Determine the [X, Y] coordinate at the center of the cell enclosing the given text.  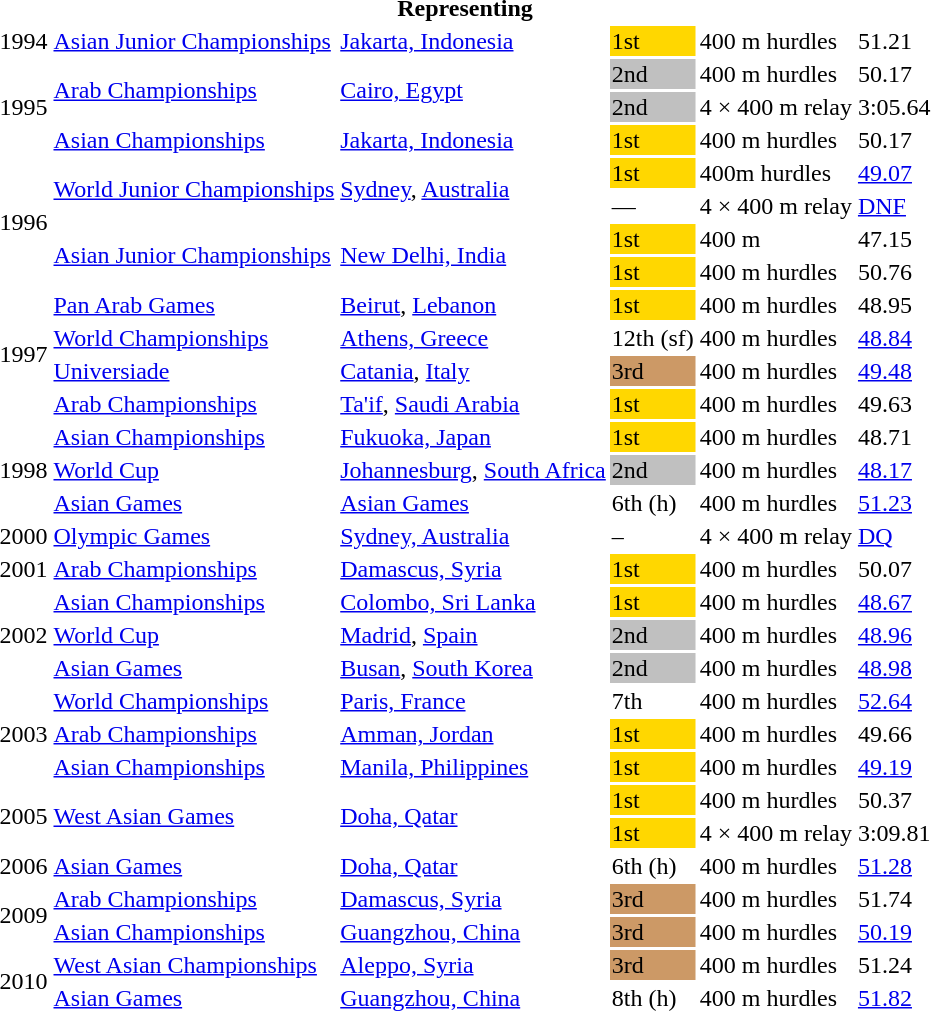
Olympic Games [194, 536]
Universiade [194, 371]
— [652, 206]
Madrid, Spain [474, 635]
Paris, France [474, 701]
West Asian Championships [194, 965]
Johannesburg, South Africa [474, 470]
Ta'if, Saudi Arabia [474, 404]
West Asian Games [194, 816]
– [652, 536]
Busan, South Korea [474, 668]
7th [652, 701]
400m hurdles [776, 173]
Aleppo, Syria [474, 965]
400 m [776, 239]
Pan Arab Games [194, 305]
Cairo, Egypt [474, 90]
Fukuoka, Japan [474, 437]
World Junior Championships [194, 190]
Athens, Greece [474, 338]
New Delhi, India [474, 256]
Catania, Italy [474, 371]
Manila, Philippines [474, 767]
Guangzhou, China [474, 932]
Colombo, Sri Lanka [474, 602]
Amman, Jordan [474, 734]
Beirut, Lebanon [474, 305]
12th (sf) [652, 338]
